Output the [x, y] coordinate of the center of the cell containing the given text.  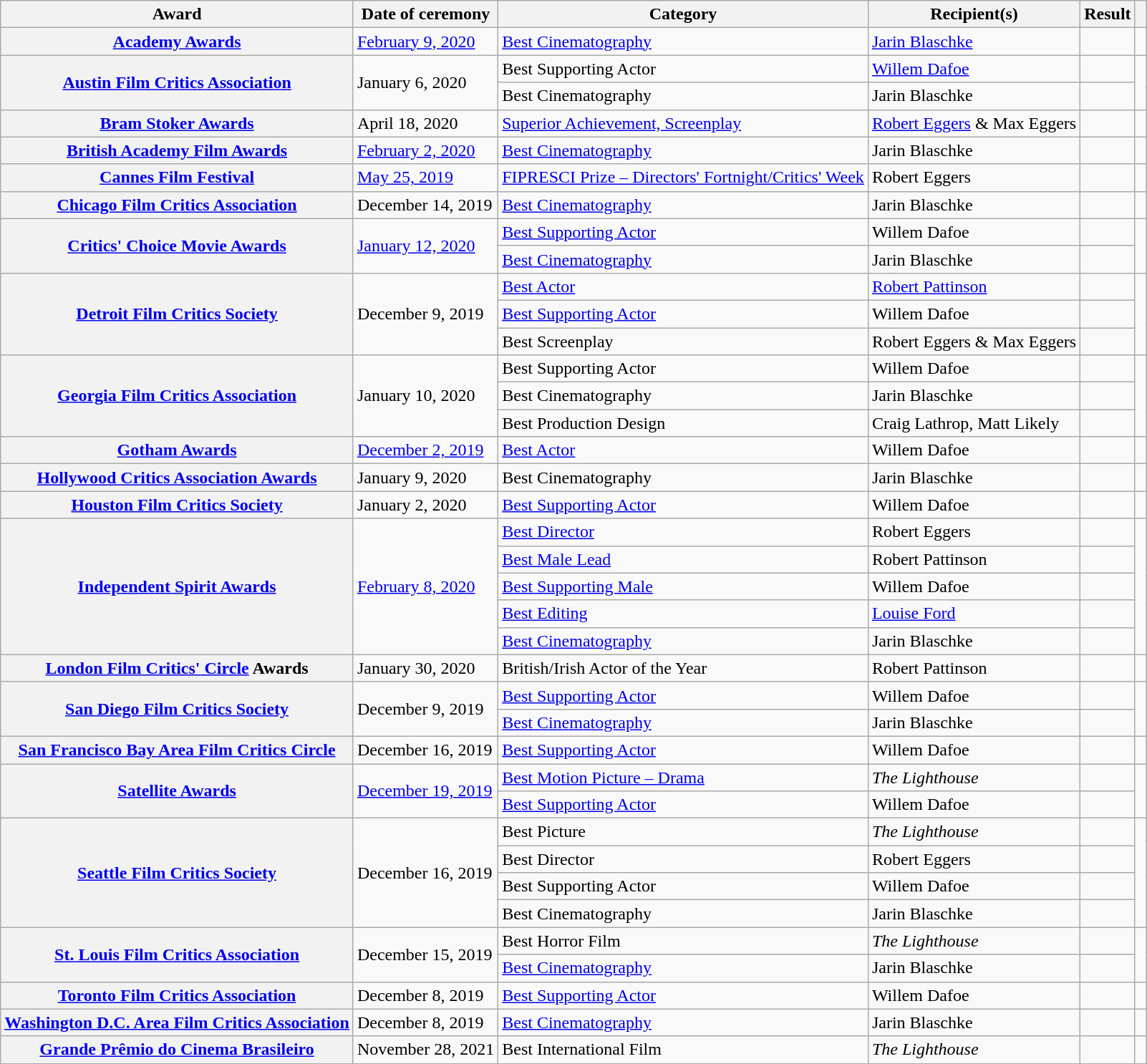
Seattle Film Critics Society [178, 873]
Georgia Film Critics Association [178, 396]
December 15, 2019 [425, 954]
Academy Awards [178, 42]
FIPRESCI Prize – Directors' Fortnight/Critics' Week [683, 178]
Best Motion Picture – Drama [683, 777]
January 30, 2020 [425, 668]
Date of ceremony [425, 14]
January 12, 2020 [425, 246]
Best International Film [683, 1050]
Best Editing [683, 614]
February 8, 2020 [425, 586]
Result [1108, 14]
Independent Spirit Awards [178, 586]
San Francisco Bay Area Film Critics Circle [178, 750]
Best Production Design [683, 423]
Best Screenplay [683, 342]
Best Male Lead [683, 559]
January 10, 2020 [425, 396]
Washington D.C. Area Film Critics Association [178, 1022]
Satellite Awards [178, 790]
January 9, 2020 [425, 478]
February 2, 2020 [425, 150]
Chicago Film Critics Association [178, 205]
February 9, 2020 [425, 42]
San Diego Film Critics Society [178, 709]
December 19, 2019 [425, 790]
St. Louis Film Critics Association [178, 954]
Award [178, 14]
Cannes Film Festival [178, 178]
January 6, 2020 [425, 82]
January 2, 2020 [425, 505]
British/Irish Actor of the Year [683, 668]
Best Supporting Male [683, 586]
Louise Ford [974, 614]
Critics' Choice Movie Awards [178, 246]
Recipient(s) [974, 14]
December 2, 2019 [425, 450]
May 25, 2019 [425, 178]
April 18, 2020 [425, 123]
Grande Prêmio do Cinema Brasileiro [178, 1050]
Toronto Film Critics Association [178, 995]
Bram Stoker Awards [178, 123]
Category [683, 14]
December 14, 2019 [425, 205]
Craig Lathrop, Matt Likely [974, 423]
Austin Film Critics Association [178, 82]
Houston Film Critics Society [178, 505]
British Academy Film Awards [178, 150]
Best Picture [683, 832]
Gotham Awards [178, 450]
Superior Achievement, Screenplay [683, 123]
London Film Critics' Circle Awards [178, 668]
November 28, 2021 [425, 1050]
Hollywood Critics Association Awards [178, 478]
Best Horror Film [683, 941]
Detroit Film Critics Society [178, 314]
